Find where the given text appears and provide that cell's center as (X, Y) coordinate. 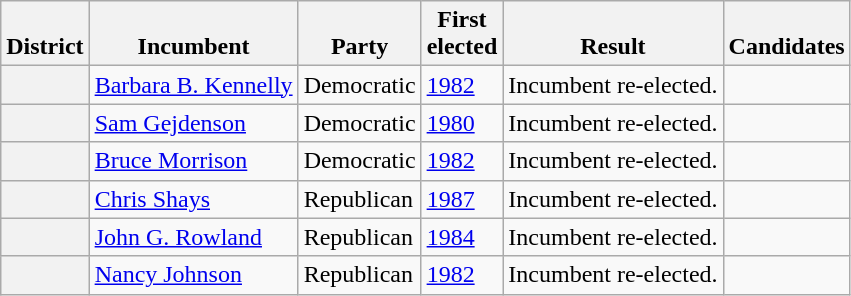
John G. Rowland (194, 237)
Firstelected (462, 34)
1980 (462, 123)
1987 (462, 199)
Party (360, 34)
Incumbent (194, 34)
Sam Gejdenson (194, 123)
Chris Shays (194, 199)
Nancy Johnson (194, 275)
1984 (462, 237)
Result (613, 34)
Candidates (786, 34)
District (45, 34)
Bruce Morrison (194, 161)
Barbara B. Kennelly (194, 85)
